Provide the [x, y] coordinate of the cell's center where the given text is located.  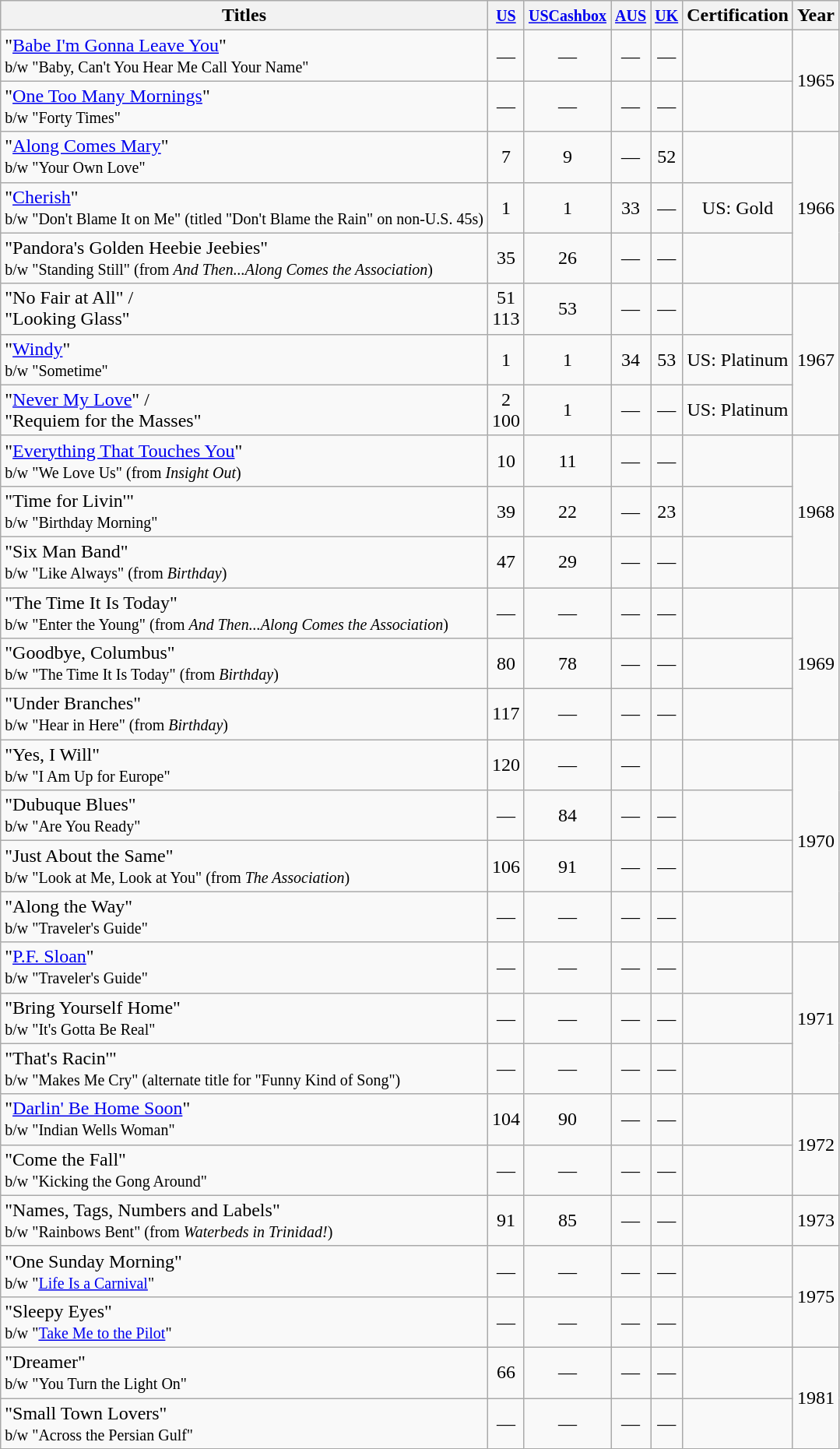
"Time for Livin'"b/w "Birthday Morning" [244, 511]
117 [506, 715]
US: Gold [738, 207]
"Names, Tags, Numbers and Labels"b/w "Rainbows Bent" (from Waterbeds in Trinidad!) [244, 1221]
35 [506, 258]
"Bring Yourself Home"b/w "It's Gotta Be Real" [244, 1018]
11 [567, 461]
"Darlin' Be Home Soon"b/w "Indian Wells Woman" [244, 1120]
"Goodbye, Columbus"b/w "The Time It Is Today" (from Birthday) [244, 663]
"One Too Many Mornings"b/w "Forty Times" [244, 106]
78 [567, 663]
22 [567, 511]
1965 [816, 81]
"Pandora's Golden Heebie Jeebies"b/w "Standing Still" (from And Then...Along Comes the Association) [244, 258]
10 [506, 461]
USCashbox [567, 16]
"Yes, I Will"b/w "I Am Up for Europe" [244, 765]
34 [631, 360]
UK [666, 16]
"Along Comes Mary"b/w "Your Own Love" [244, 157]
52 [666, 157]
9 [567, 157]
1975 [816, 1296]
"Along the Way"b/w "Traveler's Guide" [244, 917]
106 [506, 866]
1966 [816, 207]
Certification [738, 16]
1971 [816, 1018]
1970 [816, 841]
1981 [816, 1398]
7 [506, 157]
1973 [816, 1221]
1967 [816, 360]
104 [506, 1120]
120 [506, 765]
Titles [244, 16]
85 [567, 1221]
23 [666, 511]
2100 [506, 410]
"The Time It Is Today"b/w "Enter the Young" (from And Then...Along Comes the Association) [244, 612]
"Never My Love" /"Requiem for the Masses" [244, 410]
1968 [816, 511]
"Come the Fall"b/w "Kicking the Gong Around" [244, 1169]
"Everything That Touches You"b/w "We Love Us" (from Insight Out) [244, 461]
"Windy"b/w "Sometime" [244, 360]
"Six Man Band"b/w "Like Always" (from Birthday) [244, 562]
"Sleepy Eyes"b/w "Take Me to the Pilot" [244, 1322]
"Just About the Same"b/w "Look at Me, Look at You" (from The Association) [244, 866]
47 [506, 562]
"Cherish"b/w "Don't Blame It on Me" (titled "Don't Blame the Rain" on non-U.S. 45s) [244, 207]
"Small Town Lovers"b/w "Across the Persian Gulf" [244, 1423]
51113 [506, 308]
26 [567, 258]
"Under Branches"b/w "Hear in Here" (from Birthday) [244, 715]
"One Sunday Morning"b/w "Life Is a Carnival" [244, 1271]
29 [567, 562]
US [506, 16]
90 [567, 1120]
"No Fair at All" /"Looking Glass" [244, 308]
Year [816, 16]
"Dreamer"b/w "You Turn the Light On" [244, 1372]
"Babe I'm Gonna Leave You"b/w "Baby, Can't You Hear Me Call Your Name" [244, 56]
AUS [631, 16]
39 [506, 511]
1969 [816, 663]
"P.F. Sloan"b/w "Traveler's Guide" [244, 967]
80 [506, 663]
"That's Racin'"b/w "Makes Me Cry" (alternate title for "Funny Kind of Song") [244, 1068]
1972 [816, 1145]
33 [631, 207]
84 [567, 816]
66 [506, 1372]
"Dubuque Blues"b/w "Are You Ready" [244, 816]
